Return the [x, y] coordinate for the center point of the cell that contains the specified text.  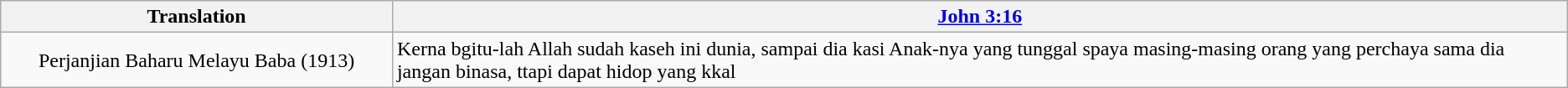
Translation [197, 17]
Perjanjian Baharu Melayu Baba (1913) [197, 60]
John 3:16 [980, 17]
